Detect which cell encompasses the target text, then output its (X, Y) center coordinate. 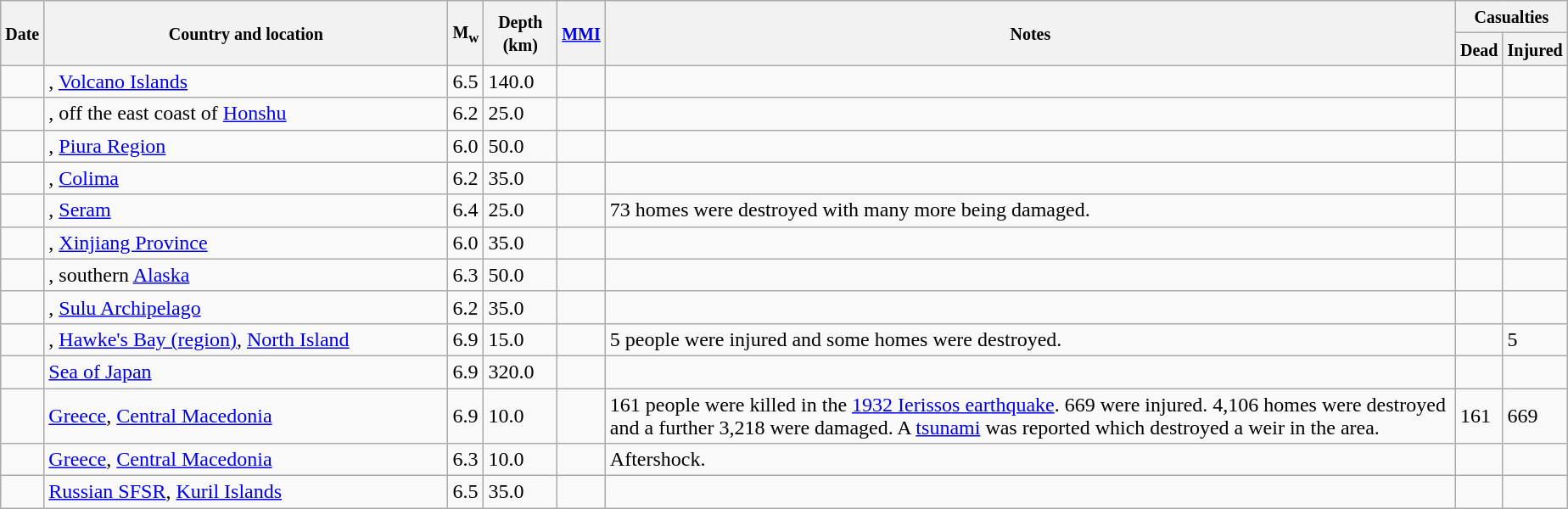
161 (1479, 416)
Casualties (1511, 17)
140.0 (521, 81)
6.4 (466, 210)
, Piura Region (246, 146)
15.0 (521, 339)
Russian SFSR, Kuril Islands (246, 492)
Sea of Japan (246, 372)
5 (1535, 339)
Mw (466, 33)
, Colima (246, 178)
Dead (1479, 49)
320.0 (521, 372)
MMI (582, 33)
, southern Alaska (246, 275)
, Hawke's Bay (region), North Island (246, 339)
5 people were injured and some homes were destroyed. (1030, 339)
, Xinjiang Province (246, 243)
, Volcano Islands (246, 81)
Notes (1030, 33)
Country and location (246, 33)
, Sulu Archipelago (246, 307)
669 (1535, 416)
, Seram (246, 210)
73 homes were destroyed with many more being damaged. (1030, 210)
Depth (km) (521, 33)
Injured (1535, 49)
Aftershock. (1030, 460)
Date (22, 33)
, off the east coast of Honshu (246, 114)
